Search for the cell housing the specified text and yield its (X, Y) center coordinate. 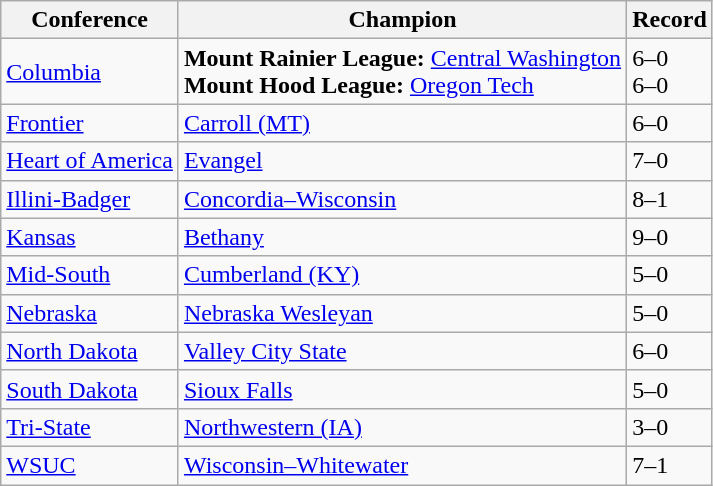
7–1 (670, 465)
3–0 (670, 427)
7–0 (670, 161)
Carroll (MT) (402, 123)
South Dakota (90, 389)
Frontier (90, 123)
Champion (402, 20)
North Dakota (90, 351)
Heart of America (90, 161)
Columbia (90, 72)
Northwestern (IA) (402, 427)
6–06–0 (670, 72)
WSUC (90, 465)
Cumberland (KY) (402, 275)
Sioux Falls (402, 389)
Tri-State (90, 427)
Bethany (402, 237)
Kansas (90, 237)
Mid-South (90, 275)
Record (670, 20)
Valley City State (402, 351)
Evangel (402, 161)
8–1 (670, 199)
Conference (90, 20)
Wisconsin–Whitewater (402, 465)
Mount Rainier League: Central WashingtonMount Hood League: Oregon Tech (402, 72)
Illini-Badger (90, 199)
9–0 (670, 237)
Nebraska (90, 313)
Nebraska Wesleyan (402, 313)
Concordia–Wisconsin (402, 199)
